For the text-containing cell, return its midpoint in [x, y] coordinate format. 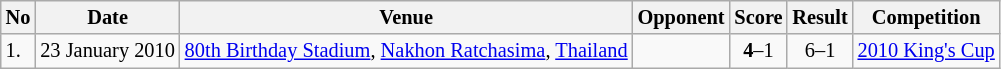
No [18, 17]
2010 King's Cup [926, 51]
80th Birthday Stadium, Nakhon Ratchasima, Thailand [406, 51]
Score [758, 17]
Date [107, 17]
Competition [926, 17]
Result [820, 17]
23 January 2010 [107, 51]
Opponent [682, 17]
6–1 [820, 51]
Venue [406, 17]
4–1 [758, 51]
1. [18, 51]
